Extract the [X, Y] coordinate from the center of the cell holding the provided text.  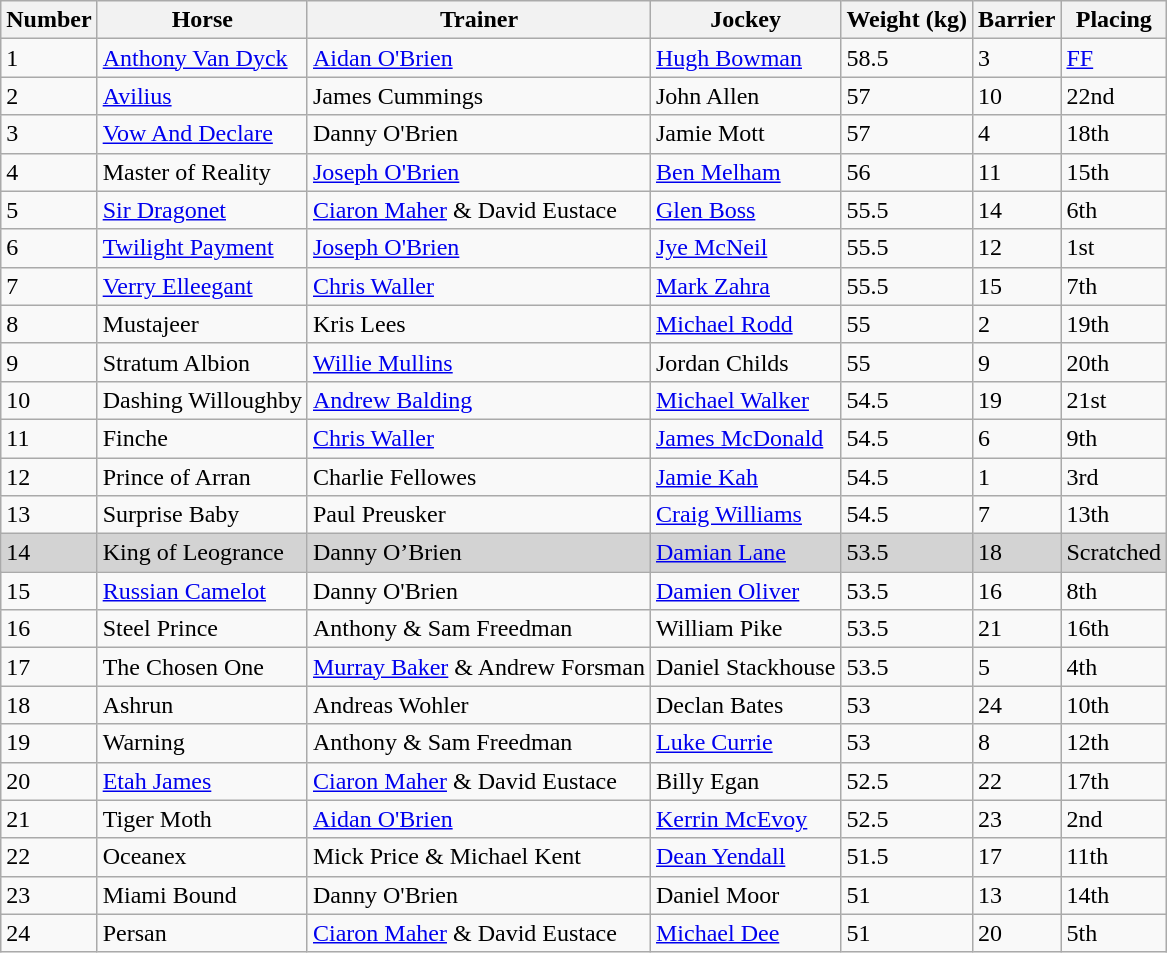
12th [1114, 743]
Kris Lees [478, 324]
Mark Zahra [745, 286]
Surprise Baby [202, 515]
Verry Elleegant [202, 286]
Declan Bates [745, 705]
Danny O’Brien [478, 553]
Billy Egan [745, 781]
James McDonald [745, 438]
Daniel Moor [745, 895]
13th [1114, 515]
Miami Bound [202, 895]
Russian Camelot [202, 591]
Twilight Payment [202, 248]
51.5 [907, 857]
Andrew Balding [478, 400]
Jordan Childs [745, 362]
56 [907, 172]
19th [1114, 324]
6th [1114, 210]
Luke Currie [745, 743]
3rd [1114, 477]
20th [1114, 362]
Anthony Van Dyck [202, 58]
18th [1114, 134]
4th [1114, 667]
Ashrun [202, 705]
Paul Preusker [478, 515]
Warning [202, 743]
11th [1114, 857]
Damien Oliver [745, 591]
Persan [202, 933]
Willie Mullins [478, 362]
Glen Boss [745, 210]
10th [1114, 705]
Steel Prince [202, 629]
Michael Walker [745, 400]
14th [1114, 895]
7th [1114, 286]
King of Leogrance [202, 553]
Hugh Bowman [745, 58]
Weight (kg) [907, 20]
Michael Dee [745, 933]
Stratum Albion [202, 362]
Finche [202, 438]
Jamie Kah [745, 477]
Andreas Wohler [478, 705]
17th [1114, 781]
Ben Melham [745, 172]
Sir Dragonet [202, 210]
James Cummings [478, 96]
Jamie Mott [745, 134]
Oceanex [202, 857]
2nd [1114, 819]
Dean Yendall [745, 857]
Master of Reality [202, 172]
9th [1114, 438]
Jockey [745, 20]
The Chosen One [202, 667]
Charlie Fellowes [478, 477]
Placing [1114, 20]
5th [1114, 933]
Scratched [1114, 553]
Dashing Willoughby [202, 400]
Barrier [1017, 20]
Michael Rodd [745, 324]
John Allen [745, 96]
Prince of Arran [202, 477]
Daniel Stackhouse [745, 667]
Horse [202, 20]
Trainer [478, 20]
Number [49, 20]
15th [1114, 172]
Mustajeer [202, 324]
8th [1114, 591]
Avilius [202, 96]
Vow And Declare [202, 134]
Etah James [202, 781]
1st [1114, 248]
Mick Price & Michael Kent [478, 857]
William Pike [745, 629]
Tiger Moth [202, 819]
Kerrin McEvoy [745, 819]
FF [1114, 58]
Jye McNeil [745, 248]
Craig Williams [745, 515]
58.5 [907, 58]
22nd [1114, 96]
Murray Baker & Andrew Forsman [478, 667]
Damian Lane [745, 553]
16th [1114, 629]
21st [1114, 400]
